Capture the cell that displays the provided text and extract its (X, Y) central coordinate. 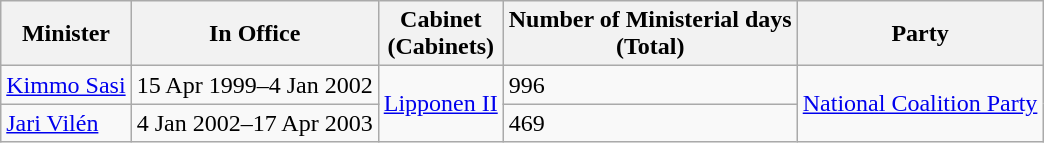
In Office (254, 34)
4 Jan 2002–17 Apr 2003 (254, 123)
Jari Vilén (66, 123)
Minister (66, 34)
Party (920, 34)
Lipponen II (440, 104)
996 (650, 85)
Kimmo Sasi (66, 85)
National Coalition Party (920, 104)
469 (650, 123)
15 Apr 1999–4 Jan 2002 (254, 85)
Number of Ministerial days (Total) (650, 34)
Cabinet(Cabinets) (440, 34)
